Detect which cell encompasses the target text, then output its (x, y) center coordinate. 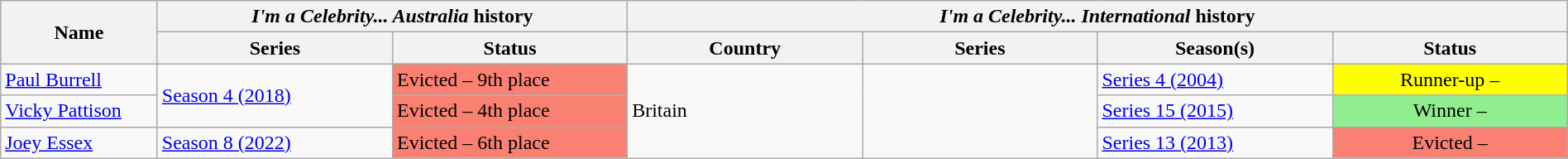
Vicky Pattison (79, 111)
Country (745, 48)
Evicted – (1450, 142)
Runner-up – (1450, 79)
Britain (745, 111)
Season 8 (2022) (275, 142)
Season(s) (1215, 48)
Series 13 (2013) (1215, 142)
Series 4 (2004) (1215, 79)
I'm a Celebrity... International history (1098, 17)
Evicted – 9th place (509, 79)
Winner – (1450, 111)
Joey Essex (79, 142)
Season 4 (2018) (275, 95)
Evicted – 6th place (509, 142)
Series 15 (2015) (1215, 111)
Evicted – 4th place (509, 111)
Name (79, 32)
Paul Burrell (79, 79)
I'm a Celebrity... Australia history (392, 17)
